From the cell containing the given text, extract its center point as [x, y] coordinate. 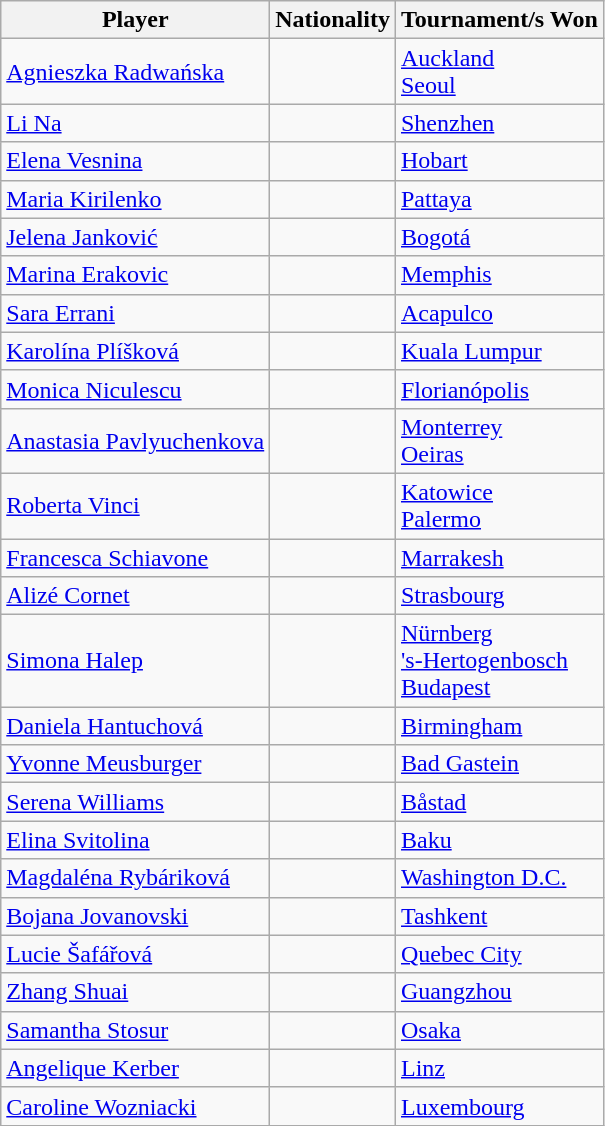
Shenzhen [499, 123]
Elina Svitolina [136, 840]
Simona Halep [136, 661]
Caroline Wozniacki [136, 1106]
Daniela Hantuchová [136, 726]
Baku [499, 840]
Tashkent [499, 916]
Luxembourg [499, 1106]
Bad Gastein [499, 764]
Magdaléna Rybáriková [136, 878]
Bojana Jovanovski [136, 916]
Linz [499, 1068]
Jelena Janković [136, 237]
Memphis [499, 275]
Hobart [499, 161]
Li Na [136, 123]
Tournament/s Won [499, 20]
Roberta Vinci [136, 506]
Strasbourg [499, 596]
Monterrey Oeiras [499, 440]
Samantha Stosur [136, 1030]
Monica Niculescu [136, 389]
Marina Erakovic [136, 275]
Florianópolis [499, 389]
Båstad [499, 802]
Pattaya [499, 199]
Elena Vesnina [136, 161]
Player [136, 20]
Nürnberg 's-Hertogenbosch Budapest [499, 661]
Francesca Schiavone [136, 557]
Anastasia Pavlyuchenkova [136, 440]
Quebec City [499, 954]
Zhang Shuai [136, 992]
Sara Errani [136, 313]
Katowice Palermo [499, 506]
Acapulco [499, 313]
Yvonne Meusburger [136, 764]
Karolína Plíšková [136, 351]
Nationality [333, 20]
Agnieszka Radwańska [136, 72]
Maria Kirilenko [136, 199]
Guangzhou [499, 992]
Marrakesh [499, 557]
Auckland Seoul [499, 72]
Birmingham [499, 726]
Lucie Šafářová [136, 954]
Bogotá [499, 237]
Serena Williams [136, 802]
Kuala Lumpur [499, 351]
Washington D.C. [499, 878]
Alizé Cornet [136, 596]
Osaka [499, 1030]
Angelique Kerber [136, 1068]
